Search for the cell housing the specified text and yield its (x, y) center coordinate. 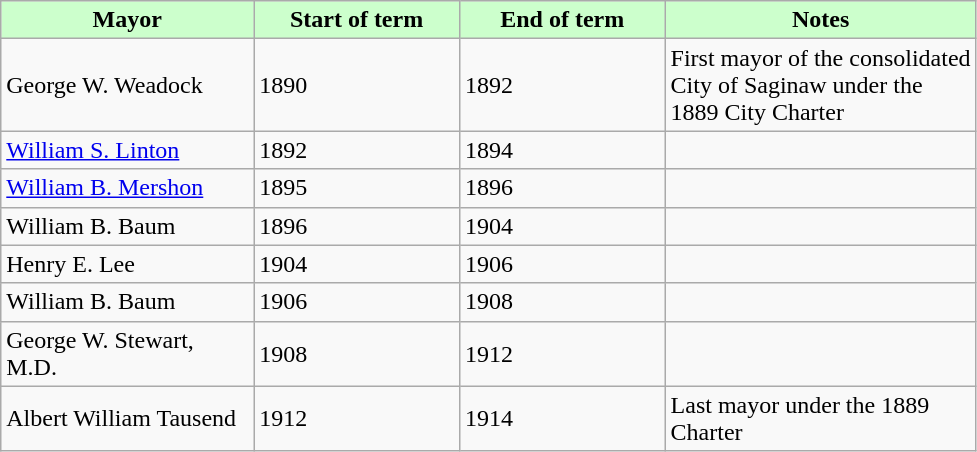
1894 (562, 150)
Start of term (357, 20)
End of term (562, 20)
George W. Stewart, M.D. (128, 354)
Albert William Tausend (128, 418)
First mayor of the consolidated City of Saginaw under the 1889 City Charter (820, 85)
Last mayor under the 1889 Charter (820, 418)
William S. Linton (128, 150)
1895 (357, 188)
1890 (357, 85)
Notes (820, 20)
George W. Weadock (128, 85)
William B. Mershon (128, 188)
Henry E. Lee (128, 264)
1914 (562, 418)
Mayor (128, 20)
